Locate the cell with the specified text and output its (X, Y) center coordinate. 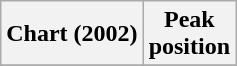
Chart (2002) (72, 34)
Peakposition (189, 34)
